Locate the cell with the specified text and output its [X, Y] center coordinate. 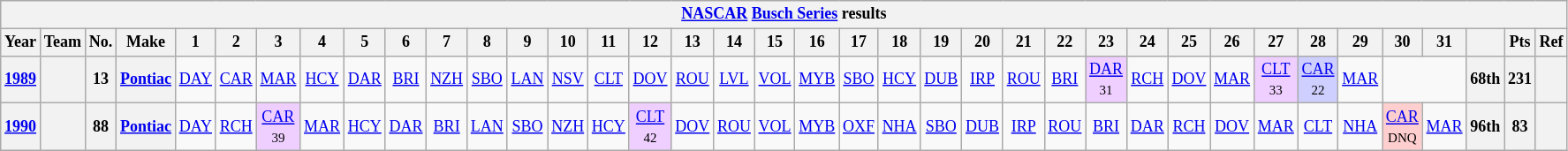
CLT42 [650, 127]
29 [1360, 42]
NASCAR Busch Series results [784, 14]
4 [322, 42]
88 [101, 127]
DAR31 [1106, 79]
30 [1403, 42]
No. [101, 42]
9 [527, 42]
31 [1444, 42]
7 [447, 42]
10 [568, 42]
11 [610, 42]
CAR [236, 79]
15 [775, 42]
96th [1486, 127]
CARDNQ [1403, 127]
6 [406, 42]
Year [21, 42]
17 [859, 42]
22 [1065, 42]
24 [1147, 42]
CLT33 [1276, 79]
21 [1023, 42]
18 [899, 42]
3 [278, 42]
25 [1189, 42]
231 [1520, 79]
12 [650, 42]
1 [195, 42]
28 [1318, 42]
16 [817, 42]
Make [147, 42]
2 [236, 42]
LVL [735, 79]
Ref [1551, 42]
19 [942, 42]
20 [982, 42]
27 [1276, 42]
Team [62, 42]
1990 [21, 127]
23 [1106, 42]
Pts [1520, 42]
CAR22 [1318, 79]
14 [735, 42]
83 [1520, 127]
NSV [568, 79]
68th [1486, 79]
OXF [859, 127]
8 [487, 42]
26 [1232, 42]
1989 [21, 79]
5 [364, 42]
CAR39 [278, 127]
